Return [x, y] of the center of cell containing provided text 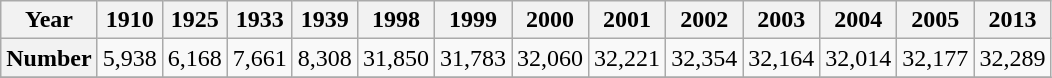
2004 [858, 20]
2005 [936, 20]
2013 [1012, 20]
7,661 [260, 58]
8,308 [324, 58]
32,177 [936, 58]
2002 [704, 20]
2000 [550, 20]
6,168 [194, 58]
1939 [324, 20]
32,164 [782, 58]
32,014 [858, 58]
31,783 [472, 58]
1998 [396, 20]
1999 [472, 20]
Number [49, 58]
5,938 [130, 58]
1925 [194, 20]
32,354 [704, 58]
32,060 [550, 58]
Year [49, 20]
2001 [628, 20]
32,221 [628, 58]
2003 [782, 20]
32,289 [1012, 58]
31,850 [396, 58]
1933 [260, 20]
1910 [130, 20]
